Pinpoint the cell where the given text exists, returning its [X, Y] midpoint coordinate. 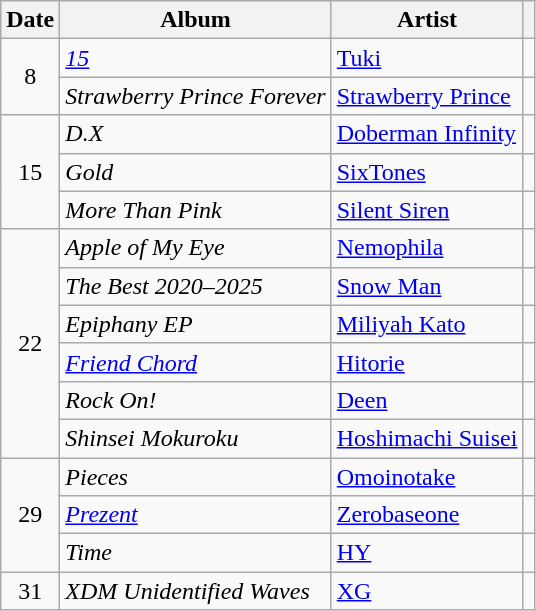
Hitorie [427, 362]
XDM Unidentified Waves [196, 591]
Nemophila [427, 248]
Artist [427, 20]
Gold [196, 172]
Epiphany EP [196, 324]
22 [30, 343]
Apple of My Eye [196, 248]
Shinsei Mokuroku [196, 438]
HY [427, 553]
Hoshimachi Suisei [427, 438]
Miliyah Kato [427, 324]
29 [30, 515]
SixTones [427, 172]
Date [30, 20]
XG [427, 591]
Snow Man [427, 286]
31 [30, 591]
The Best 2020–2025 [196, 286]
Omoinotake [427, 477]
Rock On! [196, 400]
Friend Chord [196, 362]
D.X [196, 134]
Tuki [427, 58]
Album [196, 20]
8 [30, 77]
Silent Siren [427, 210]
Deen [427, 400]
Strawberry Prince Forever [196, 96]
Prezent [196, 515]
Doberman Infinity [427, 134]
More Than Pink [196, 210]
Time [196, 553]
Pieces [196, 477]
Zerobaseone [427, 515]
Strawberry Prince [427, 96]
